Output the [x, y] coordinate of the center of the cell containing the given text.  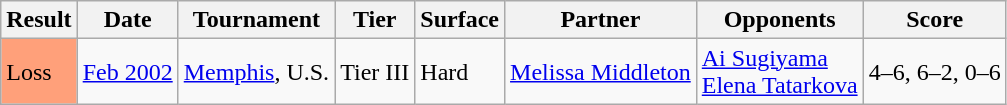
Surface [460, 20]
Ai Sugiyama Elena Tatarkova [780, 72]
Tournament [256, 20]
Date [128, 20]
Hard [460, 72]
4–6, 6–2, 0–6 [934, 72]
Loss [39, 72]
Tier III [375, 72]
Feb 2002 [128, 72]
Partner [601, 20]
Melissa Middleton [601, 72]
Memphis, U.S. [256, 72]
Score [934, 20]
Opponents [780, 20]
Result [39, 20]
Tier [375, 20]
